Pinpoint the cell where the given text exists, returning its [x, y] midpoint coordinate. 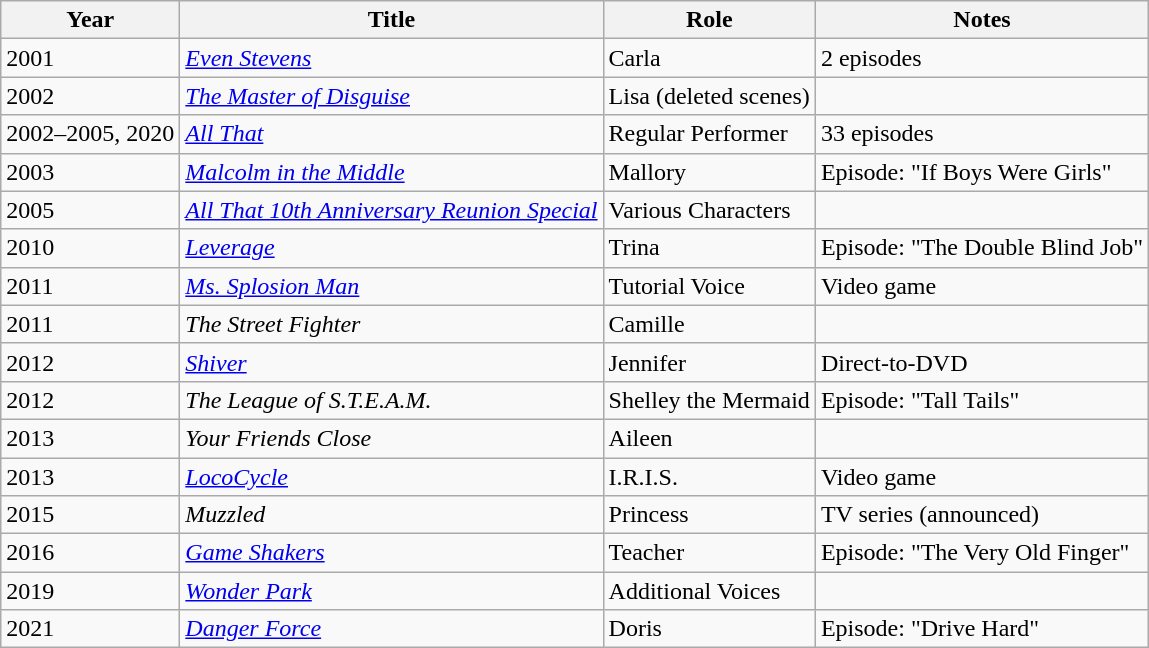
Episode: "If Boys Were Girls" [982, 172]
Year [90, 20]
Doris [709, 629]
Trina [709, 248]
Muzzled [392, 515]
Regular Performer [709, 134]
2001 [90, 58]
2019 [90, 591]
I.R.I.S. [709, 477]
2015 [90, 515]
Camille [709, 324]
Danger Force [392, 629]
Ms. Splosion Man [392, 286]
Episode: "The Double Blind Job" [982, 248]
Wonder Park [392, 591]
2002–2005, 2020 [90, 134]
Leverage [392, 248]
Teacher [709, 553]
Mallory [709, 172]
The League of S.T.E.A.M. [392, 400]
Carla [709, 58]
2 episodes [982, 58]
Episode: "Tall Tails" [982, 400]
All That 10th Anniversary Reunion Special [392, 210]
Role [709, 20]
Various Characters [709, 210]
Shiver [392, 362]
TV series (announced) [982, 515]
Shelley the Mermaid [709, 400]
The Street Fighter [392, 324]
Even Stevens [392, 58]
2016 [90, 553]
Aileen [709, 438]
Title [392, 20]
Princess [709, 515]
2005 [90, 210]
Your Friends Close [392, 438]
2002 [90, 96]
2003 [90, 172]
33 episodes [982, 134]
Episode: "The Very Old Finger" [982, 553]
Tutorial Voice [709, 286]
LocoCycle [392, 477]
Malcolm in the Middle [392, 172]
Jennifer [709, 362]
2010 [90, 248]
The Master of Disguise [392, 96]
Notes [982, 20]
2021 [90, 629]
Direct-to-DVD [982, 362]
Game Shakers [392, 553]
Episode: "Drive Hard" [982, 629]
Additional Voices [709, 591]
Lisa (deleted scenes) [709, 96]
All That [392, 134]
